Identify which cell holds the provided text, then report its [X, Y] central coordinate. 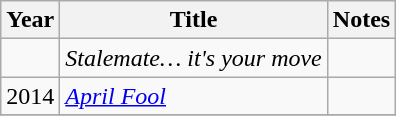
Notes [361, 20]
April Fool [194, 96]
Stalemate… it's your move [194, 58]
Year [30, 20]
2014 [30, 96]
Title [194, 20]
